Find where the given text appears and provide that cell's center as [X, Y] coordinate. 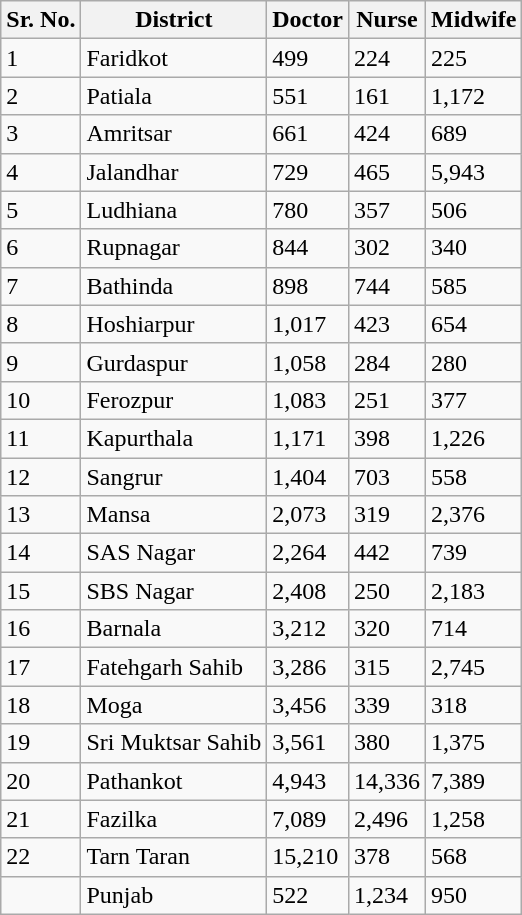
442 [386, 553]
522 [308, 895]
Amritsar [174, 134]
780 [308, 210]
3,212 [308, 629]
7,389 [473, 781]
654 [473, 324]
320 [386, 629]
225 [473, 58]
Patiala [174, 96]
Gurdaspur [174, 362]
SBS Nagar [174, 591]
898 [308, 286]
5,943 [473, 172]
2,745 [473, 667]
1,083 [308, 400]
551 [308, 96]
Fazilka [174, 819]
2,408 [308, 591]
844 [308, 248]
398 [386, 438]
Pathankot [174, 781]
739 [473, 553]
2,073 [308, 515]
16 [41, 629]
19 [41, 743]
2,376 [473, 515]
1,172 [473, 96]
377 [473, 400]
380 [386, 743]
7,089 [308, 819]
Nurse [386, 20]
Tarn Taran [174, 857]
1 [41, 58]
729 [308, 172]
1,234 [386, 895]
Hoshiarpur [174, 324]
Jalandhar [174, 172]
378 [386, 857]
District [174, 20]
744 [386, 286]
6 [41, 248]
1,226 [473, 438]
1,017 [308, 324]
Ludhiana [174, 210]
424 [386, 134]
3,561 [308, 743]
161 [386, 96]
Kapurthala [174, 438]
284 [386, 362]
585 [473, 286]
357 [386, 210]
465 [386, 172]
Moga [174, 705]
8 [41, 324]
2,264 [308, 553]
Ferozpur [174, 400]
13 [41, 515]
Doctor [308, 20]
20 [41, 781]
22 [41, 857]
14 [41, 553]
315 [386, 667]
Sr. No. [41, 20]
318 [473, 705]
1,058 [308, 362]
714 [473, 629]
2 [41, 96]
Sangrur [174, 477]
17 [41, 667]
21 [41, 819]
423 [386, 324]
5 [41, 210]
Mansa [174, 515]
14,336 [386, 781]
Sri Muktsar Sahib [174, 743]
1,375 [473, 743]
2,183 [473, 591]
224 [386, 58]
12 [41, 477]
302 [386, 248]
4 [41, 172]
Bathinda [174, 286]
7 [41, 286]
15 [41, 591]
2,496 [386, 819]
689 [473, 134]
703 [386, 477]
250 [386, 591]
10 [41, 400]
950 [473, 895]
Rupnagar [174, 248]
499 [308, 58]
1,258 [473, 819]
558 [473, 477]
Punjab [174, 895]
280 [473, 362]
1,171 [308, 438]
Faridkot [174, 58]
Midwife [473, 20]
319 [386, 515]
15,210 [308, 857]
506 [473, 210]
11 [41, 438]
3,456 [308, 705]
1,404 [308, 477]
4,943 [308, 781]
9 [41, 362]
340 [473, 248]
Barnala [174, 629]
Fatehgarh Sahib [174, 667]
568 [473, 857]
251 [386, 400]
3,286 [308, 667]
SAS Nagar [174, 553]
18 [41, 705]
3 [41, 134]
339 [386, 705]
661 [308, 134]
